From the cell containing the given text, extract its center point as (x, y) coordinate. 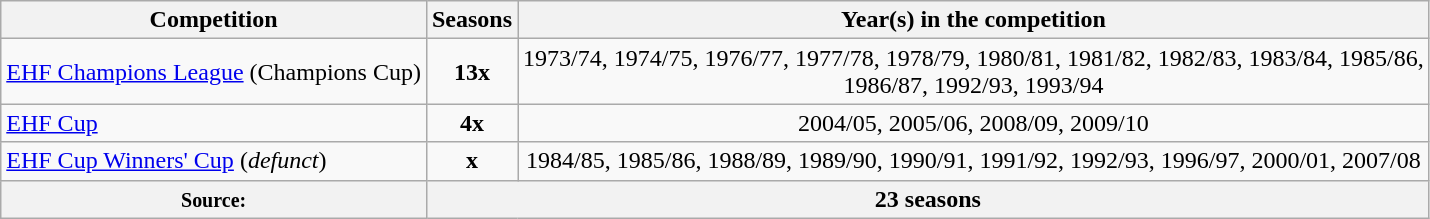
x (472, 161)
4x (472, 123)
1973/74, 1974/75, 1976/77, 1977/78, 1978/79, 1980/81, 1981/82, 1982/83, 1983/84, 1985/86,1986/87, 1992/93, 1993/94 (974, 72)
1984/85, 1985/86, 1988/89, 1989/90, 1990/91, 1991/92, 1992/93, 1996/97, 2000/01, 2007/08 (974, 161)
EHF Cup (214, 123)
Seasons (472, 20)
EHF Cup Winners' Cup (defunct) (214, 161)
Year(s) in the competition (974, 20)
13x (472, 72)
Source: (214, 199)
23 seasons (928, 199)
2004/05, 2005/06, 2008/09, 2009/10 (974, 123)
Competition (214, 20)
EHF Champions League (Champions Cup) (214, 72)
